Extract the (x, y) coordinate from the center of the cell holding the provided text.  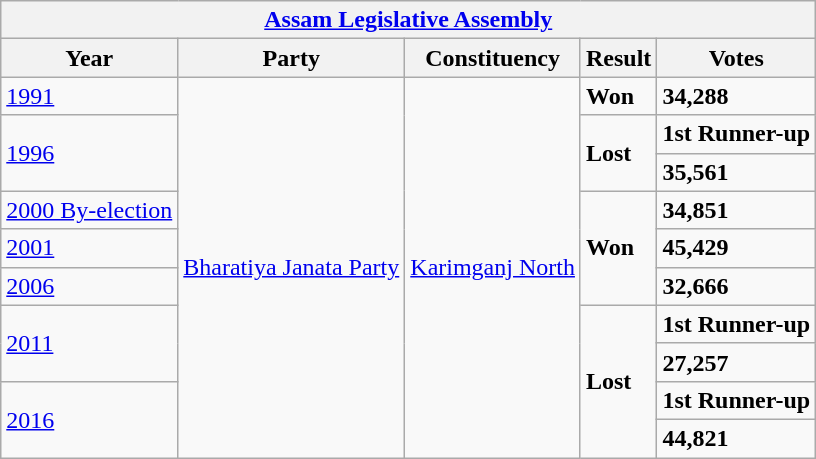
34,288 (736, 96)
Constituency (493, 58)
Karimganj North (493, 268)
32,666 (736, 286)
1996 (90, 153)
2016 (90, 419)
2006 (90, 286)
Bharatiya Janata Party (292, 268)
34,851 (736, 210)
35,561 (736, 172)
1991 (90, 96)
Assam Legislative Assembly (408, 20)
2011 (90, 343)
Year (90, 58)
27,257 (736, 362)
2001 (90, 248)
2000 By-election (90, 210)
Votes (736, 58)
Result (618, 58)
45,429 (736, 248)
Party (292, 58)
44,821 (736, 438)
